Pinpoint the cell where the given text exists, returning its [X, Y] midpoint coordinate. 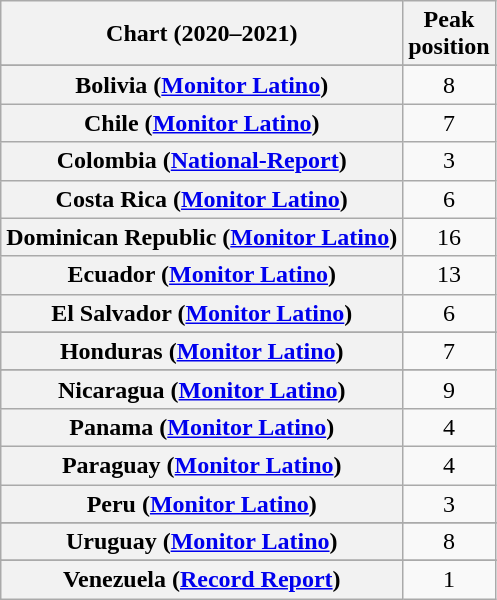
Chile (Monitor Latino) [202, 123]
Bolivia (Monitor Latino) [202, 85]
Peakposition [449, 34]
16 [449, 237]
Panama (Monitor Latino) [202, 427]
13 [449, 275]
1 [449, 580]
Chart (2020–2021) [202, 34]
Uruguay (Monitor Latino) [202, 542]
Honduras (Monitor Latino) [202, 351]
Paraguay (Monitor Latino) [202, 465]
El Salvador (Monitor Latino) [202, 313]
Peru (Monitor Latino) [202, 503]
Costa Rica (Monitor Latino) [202, 199]
Ecuador (Monitor Latino) [202, 275]
Venezuela (Record Report) [202, 580]
Dominican Republic (Monitor Latino) [202, 237]
9 [449, 389]
Nicaragua (Monitor Latino) [202, 389]
Colombia (National-Report) [202, 161]
